Extract the (x, y) coordinate from the center of the cell holding the provided text.  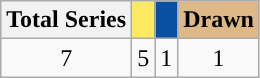
7 (66, 58)
5 (144, 58)
Total Series (66, 20)
Drawn (219, 20)
